Return [X, Y] of the center of cell containing provided text 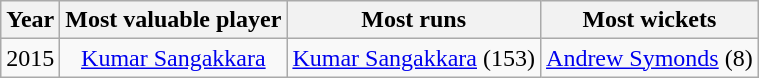
2015 [30, 58]
Most wickets [650, 20]
Year [30, 20]
Most valuable player [174, 20]
Kumar Sangakkara [174, 58]
Kumar Sangakkara (153) [414, 58]
Andrew Symonds (8) [650, 58]
Most runs [414, 20]
